Capture the cell that displays the provided text and extract its [x, y] central coordinate. 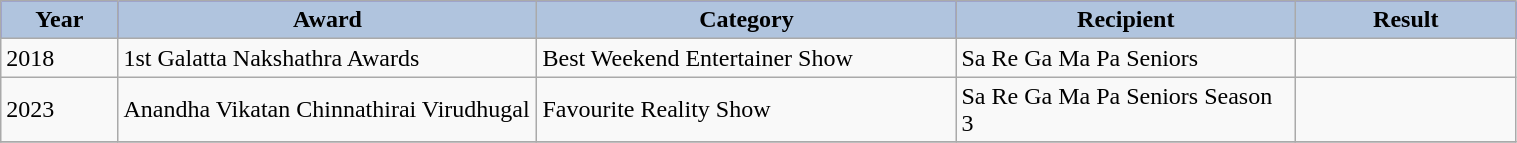
Favourite Reality Show [746, 110]
Year [60, 20]
Award [328, 20]
Category [746, 20]
Result [1406, 20]
Sa Re Ga Ma Pa Seniors Season 3 [1126, 110]
Sa Re Ga Ma Pa Seniors [1126, 58]
Recipient [1126, 20]
Best Weekend Entertainer Show [746, 58]
2023 [60, 110]
1st Galatta Nakshathra Awards [328, 58]
Anandha Vikatan Chinnathirai Virudhugal [328, 110]
2018 [60, 58]
